Output the [x, y] coordinate of the center of the cell containing the given text.  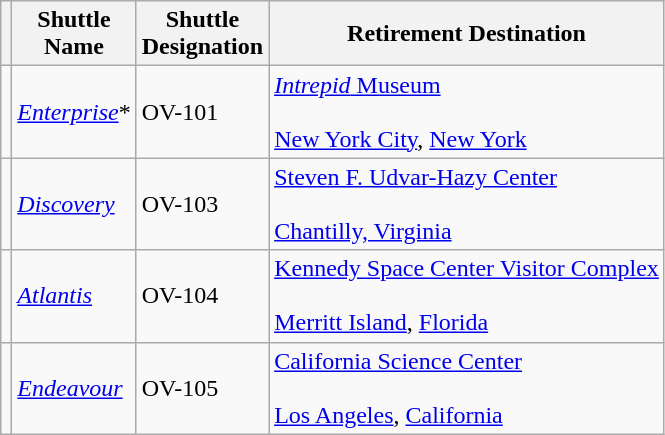
Steven F. Udvar-Hazy CenterChantilly, Virginia [467, 204]
California Science CenterLos Angeles, California [467, 388]
Discovery [74, 204]
ShuttleName [74, 34]
OV-105 [202, 388]
Retirement Destination [467, 34]
Intrepid MuseumNew York City, New York [467, 112]
OV-103 [202, 204]
OV-104 [202, 296]
Kennedy Space Center Visitor ComplexMerritt Island, Florida [467, 296]
ShuttleDesignation [202, 34]
Atlantis [74, 296]
Endeavour [74, 388]
Enterprise* [74, 112]
OV-101 [202, 112]
